Pinpoint the cell where the given text exists, returning its (X, Y) midpoint coordinate. 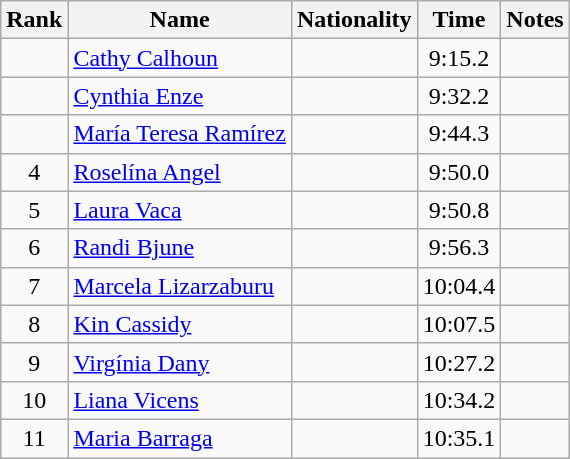
7 (34, 286)
9:50.8 (459, 210)
Name (180, 20)
11 (34, 438)
Cathy Calhoun (180, 58)
Virgínia Dany (180, 362)
10:07.5 (459, 324)
9 (34, 362)
10:04.4 (459, 286)
10 (34, 400)
Maria Barraga (180, 438)
9:15.2 (459, 58)
Randi Bjune (180, 248)
Laura Vaca (180, 210)
8 (34, 324)
Cynthia Enze (180, 96)
Roselína Angel (180, 172)
6 (34, 248)
10:34.2 (459, 400)
Notes (535, 20)
Liana Vicens (180, 400)
5 (34, 210)
Nationality (354, 20)
Rank (34, 20)
9:56.3 (459, 248)
10:27.2 (459, 362)
9:32.2 (459, 96)
Time (459, 20)
9:44.3 (459, 134)
Marcela Lizarzaburu (180, 286)
4 (34, 172)
María Teresa Ramírez (180, 134)
9:50.0 (459, 172)
Kin Cassidy (180, 324)
10:35.1 (459, 438)
